For the text-containing cell, return its midpoint in [x, y] coordinate format. 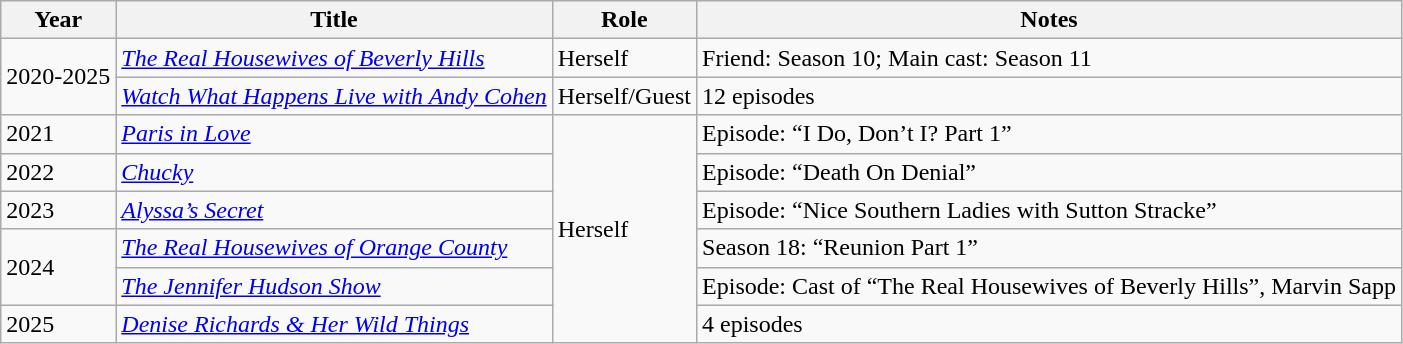
Notes [1050, 20]
The Jennifer Hudson Show [334, 286]
Alyssa’s Secret [334, 210]
2020-2025 [58, 77]
Friend: Season 10; Main cast: Season 11 [1050, 58]
Episode: Cast of “The Real Housewives of Beverly Hills”, Marvin Sapp [1050, 286]
Herself/Guest [624, 96]
Role [624, 20]
Episode: “Death On Denial” [1050, 172]
2025 [58, 324]
Paris in Love [334, 134]
The Real Housewives of Orange County [334, 248]
4 episodes [1050, 324]
2021 [58, 134]
Episode: “Nice Southern Ladies with Sutton Stracke” [1050, 210]
Denise Richards & Her Wild Things [334, 324]
Episode: “I Do, Don’t I? Part 1” [1050, 134]
2022 [58, 172]
Year [58, 20]
Watch What Happens Live with Andy Cohen [334, 96]
Chucky [334, 172]
2023 [58, 210]
The Real Housewives of Beverly Hills [334, 58]
2024 [58, 267]
12 episodes [1050, 96]
Title [334, 20]
Season 18: “Reunion Part 1” [1050, 248]
